Search for the cell housing the specified text and yield its (X, Y) center coordinate. 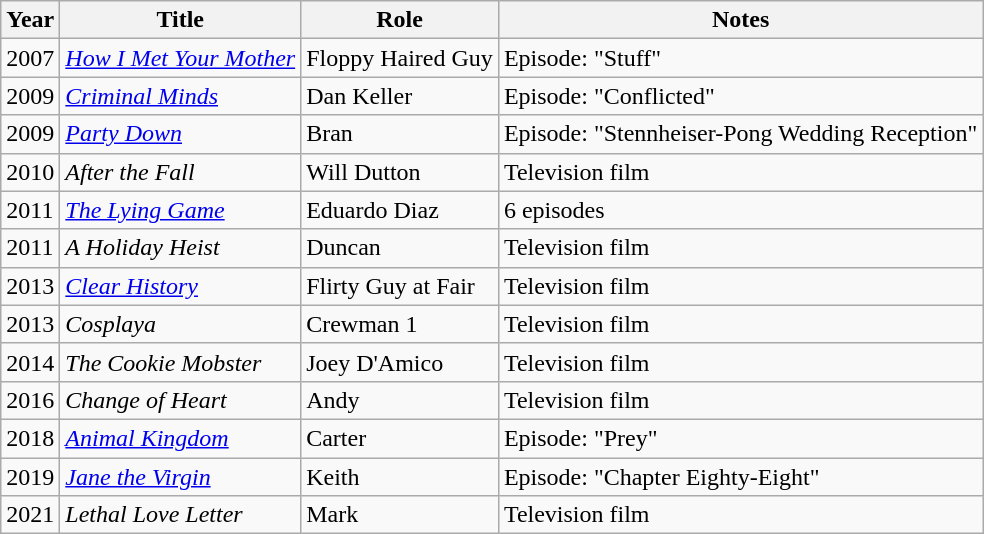
Notes (740, 20)
Eduardo Diaz (400, 210)
A Holiday Heist (180, 248)
The Lying Game (180, 210)
Bran (400, 134)
Year (30, 20)
Episode: "Stennheiser-Pong Wedding Reception" (740, 134)
6 episodes (740, 210)
2019 (30, 477)
2016 (30, 400)
Carter (400, 438)
Dan Keller (400, 96)
Mark (400, 515)
Episode: "Prey" (740, 438)
Joey D'Amico (400, 362)
Title (180, 20)
Jane the Virgin (180, 477)
2007 (30, 58)
Cosplaya (180, 324)
Flirty Guy at Fair (400, 286)
Party Down (180, 134)
Episode: "Conflicted" (740, 96)
Floppy Haired Guy (400, 58)
Episode: "Chapter Eighty-Eight" (740, 477)
Crewman 1 (400, 324)
Episode: "Stuff" (740, 58)
2021 (30, 515)
2018 (30, 438)
Andy (400, 400)
Keith (400, 477)
Animal Kingdom (180, 438)
2010 (30, 172)
The Cookie Mobster (180, 362)
Criminal Minds (180, 96)
Change of Heart (180, 400)
Duncan (400, 248)
2014 (30, 362)
After the Fall (180, 172)
How I Met Your Mother (180, 58)
Lethal Love Letter (180, 515)
Clear History (180, 286)
Role (400, 20)
Will Dutton (400, 172)
